From the cell containing the given text, extract its center point as [x, y] coordinate. 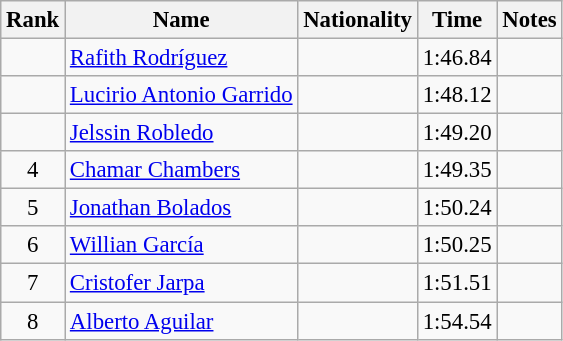
1:54.54 [457, 321]
Nationality [358, 20]
Rafith Rodríguez [182, 58]
Willian García [182, 245]
1:46.84 [457, 58]
Chamar Chambers [182, 170]
1:50.24 [457, 208]
Jelssin Robledo [182, 133]
1:49.35 [457, 170]
1:50.25 [457, 245]
4 [33, 170]
1:49.20 [457, 133]
Alberto Aguilar [182, 321]
Notes [530, 20]
1:51.51 [457, 283]
5 [33, 208]
1:48.12 [457, 95]
8 [33, 321]
Cristofer Jarpa [182, 283]
7 [33, 283]
Rank [33, 20]
Time [457, 20]
6 [33, 245]
Lucirio Antonio Garrido [182, 95]
Jonathan Bolados [182, 208]
Name [182, 20]
